Detect which cell encompasses the target text, then output its [X, Y] center coordinate. 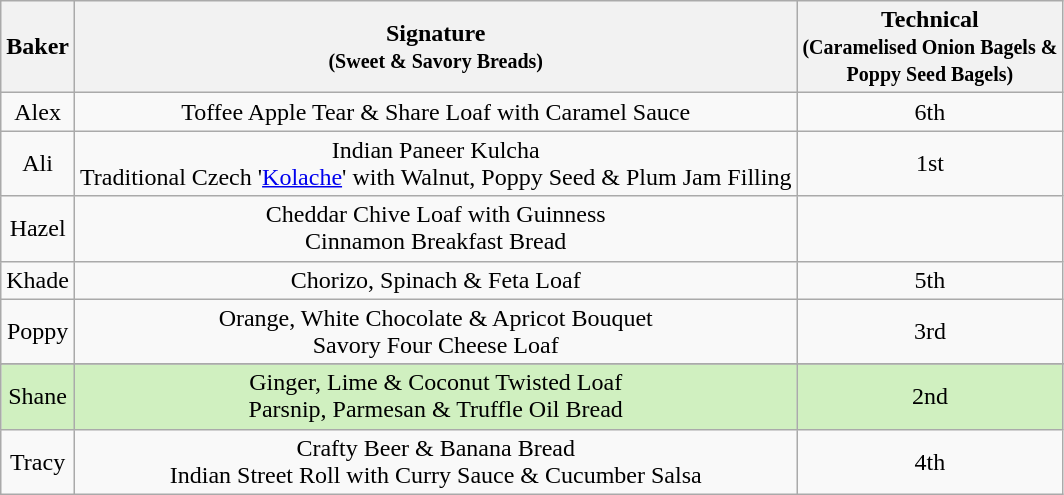
Crafty Beer & Banana BreadIndian Street Roll with Curry Sauce & Cucumber Salsa [435, 462]
Technical(Caramelised Onion Bagels &Poppy Seed Bagels) [930, 47]
6th [930, 112]
2nd [930, 396]
1st [930, 164]
4th [930, 462]
Baker [38, 47]
Khade [38, 280]
Chorizo, Spinach & Feta Loaf [435, 280]
Ali [38, 164]
Ginger, Lime & Coconut Twisted LoafParsnip, Parmesan & Truffle Oil Bread [435, 396]
Signature(Sweet & Savory Breads) [435, 47]
Poppy [38, 332]
Indian Paneer KulchaTraditional Czech 'Kolache' with Walnut, Poppy Seed & Plum Jam Filling [435, 164]
Cheddar Chive Loaf with GuinnessCinnamon Breakfast Bread [435, 228]
Alex [38, 112]
Orange, White Chocolate & Apricot BouquetSavory Four Cheese Loaf [435, 332]
3rd [930, 332]
Shane [38, 396]
Tracy [38, 462]
Hazel [38, 228]
5th [930, 280]
Toffee Apple Tear & Share Loaf with Caramel Sauce [435, 112]
